Return the [X, Y] coordinate for the center point of the cell that contains the specified text.  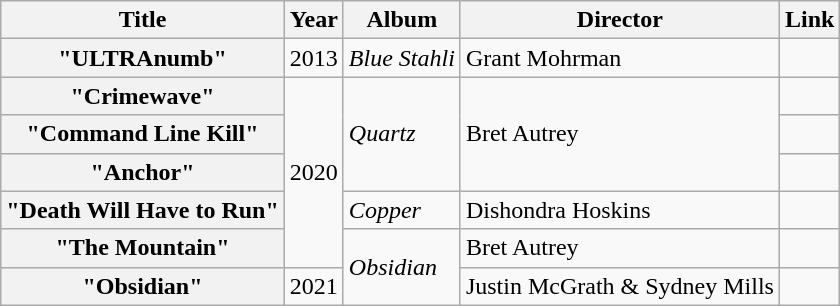
Album [402, 20]
Copper [402, 210]
"The Mountain" [143, 248]
2020 [314, 172]
Obsidian [402, 267]
Justin McGrath & Sydney Mills [620, 286]
"Crimewave" [143, 96]
Grant Mohrman [620, 58]
Director [620, 20]
"Command Line Kill" [143, 134]
2021 [314, 286]
2013 [314, 58]
Year [314, 20]
"Anchor" [143, 172]
Blue Stahli [402, 58]
"Obsidian" [143, 286]
Link [809, 20]
"ULTRAnumb" [143, 58]
Quartz [402, 134]
Dishondra Hoskins [620, 210]
Title [143, 20]
"Death Will Have to Run" [143, 210]
